Search for the cell housing the specified text and yield its [X, Y] center coordinate. 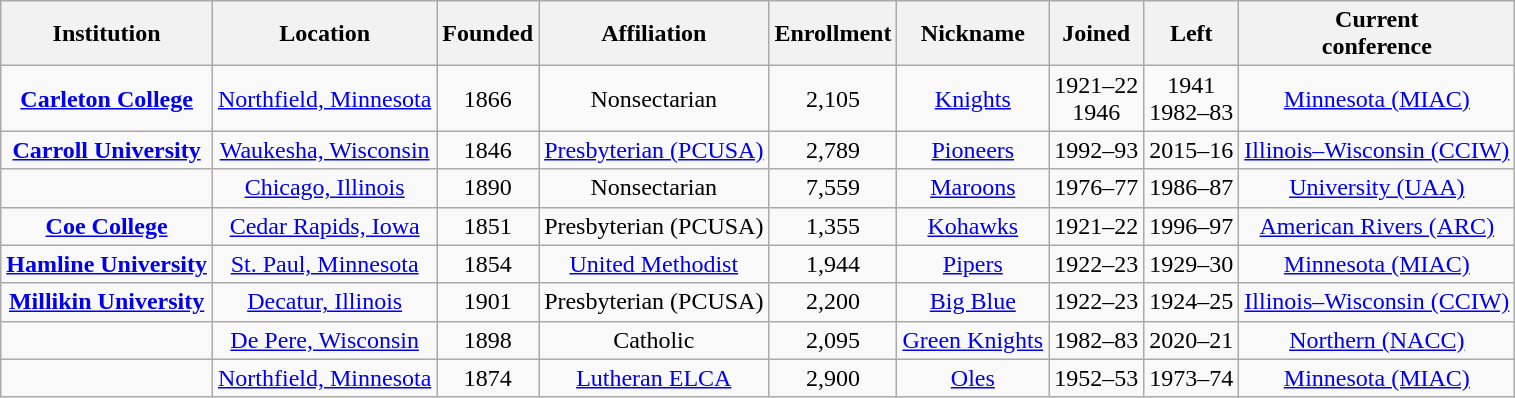
Waukesha, Wisconsin [324, 150]
Nickname [973, 34]
Hamline University [107, 264]
1,944 [833, 264]
1851 [488, 226]
1866 [488, 98]
Decatur, Illinois [324, 302]
1874 [488, 378]
Carleton College [107, 98]
St. Paul, Minnesota [324, 264]
Coe College [107, 226]
1898 [488, 340]
1854 [488, 264]
Location [324, 34]
Founded [488, 34]
1992–93 [1096, 150]
1890 [488, 188]
2015–16 [1192, 150]
2,105 [833, 98]
Big Blue [973, 302]
Maroons [973, 188]
2,789 [833, 150]
Carroll University [107, 150]
Enrollment [833, 34]
Lutheran ELCA [654, 378]
Institution [107, 34]
American Rivers (ARC) [1377, 226]
1921–221946 [1096, 98]
1952–53 [1096, 378]
1901 [488, 302]
Catholic [654, 340]
De Pere, Wisconsin [324, 340]
Chicago, Illinois [324, 188]
1846 [488, 150]
1976–77 [1096, 188]
University (UAA) [1377, 188]
2,095 [833, 340]
Affiliation [654, 34]
Pipers [973, 264]
1921–22 [1096, 226]
Currentconference [1377, 34]
1929–30 [1192, 264]
Kohawks [973, 226]
Joined [1096, 34]
1996–97 [1192, 226]
2020–21 [1192, 340]
Knights [973, 98]
2,200 [833, 302]
Pioneers [973, 150]
Northern (NACC) [1377, 340]
1,355 [833, 226]
Cedar Rapids, Iowa [324, 226]
2,900 [833, 378]
7,559 [833, 188]
1973–74 [1192, 378]
United Methodist [654, 264]
Millikin University [107, 302]
1924–25 [1192, 302]
Left [1192, 34]
19411982–83 [1192, 98]
1986–87 [1192, 188]
Oles [973, 378]
1982–83 [1096, 340]
Green Knights [973, 340]
